Provide the (X, Y) coordinate of the cell's center where the given text is located.  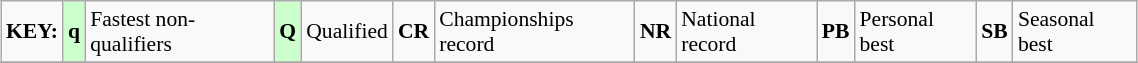
SB (994, 32)
Seasonal best (1075, 32)
KEY: (32, 32)
CR (414, 32)
q (74, 32)
Fastest non-qualifiers (180, 32)
Q (288, 32)
National record (746, 32)
PB (836, 32)
NR (656, 32)
Personal best (916, 32)
Championships record (534, 32)
Qualified (347, 32)
